From the cell containing the given text, extract its center point as [X, Y] coordinate. 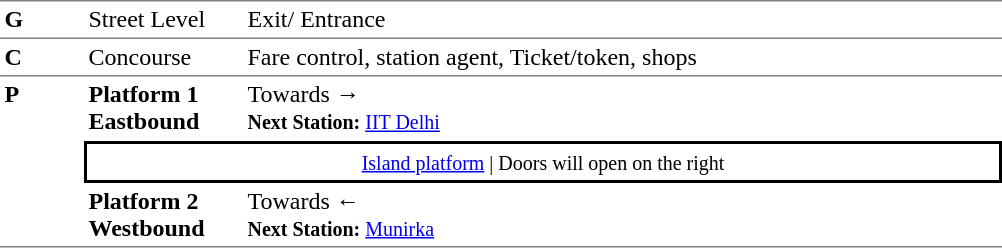
Street Level [164, 20]
Island platform | Doors will open on the right [543, 162]
Platform 2Westbound [164, 215]
G [42, 20]
Fare control, station agent, Ticket/token, shops [622, 58]
Towards → Next Station: IIT Delhi [622, 108]
Exit/ Entrance [622, 20]
Towards ← Next Station: Munirka [622, 215]
Platform 1Eastbound [164, 108]
C [42, 58]
Concourse [164, 58]
P [42, 162]
